Return the [x, y] coordinate for the center point of the cell that contains the specified text.  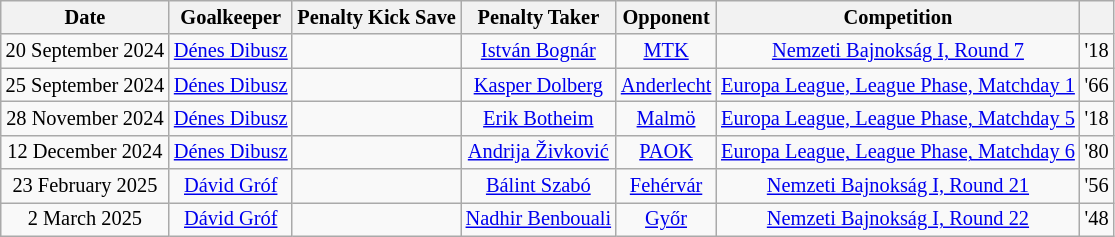
12 December 2024 [85, 152]
'48 [1097, 219]
Nemzeti Bajnokság I, Round 22 [898, 219]
Goalkeeper [230, 17]
Kasper Dolberg [538, 85]
'66 [1097, 85]
MTK [666, 51]
Nemzeti Bajnokság I, Round 7 [898, 51]
2 March 2025 [85, 219]
Nemzeti Bajnokság I, Round 21 [898, 186]
Opponent [666, 17]
Anderlecht [666, 85]
Europa League, League Phase, Matchday 6 [898, 152]
25 September 2024 [85, 85]
28 November 2024 [85, 118]
Penalty Taker [538, 17]
'80 [1097, 152]
Europa League, League Phase, Matchday 5 [898, 118]
Andrija Živković [538, 152]
Bálint Szabó [538, 186]
20 September 2024 [85, 51]
Nadhir Benbouali [538, 219]
Europa League, League Phase, Matchday 1 [898, 85]
PAOK [666, 152]
Győr [666, 219]
Erik Botheim [538, 118]
Competition [898, 17]
23 February 2025 [85, 186]
Malmö [666, 118]
Fehérvár [666, 186]
István Bognár [538, 51]
'56 [1097, 186]
Penalty Kick Save [376, 17]
Date [85, 17]
